Capture the cell that displays the provided text and extract its (X, Y) central coordinate. 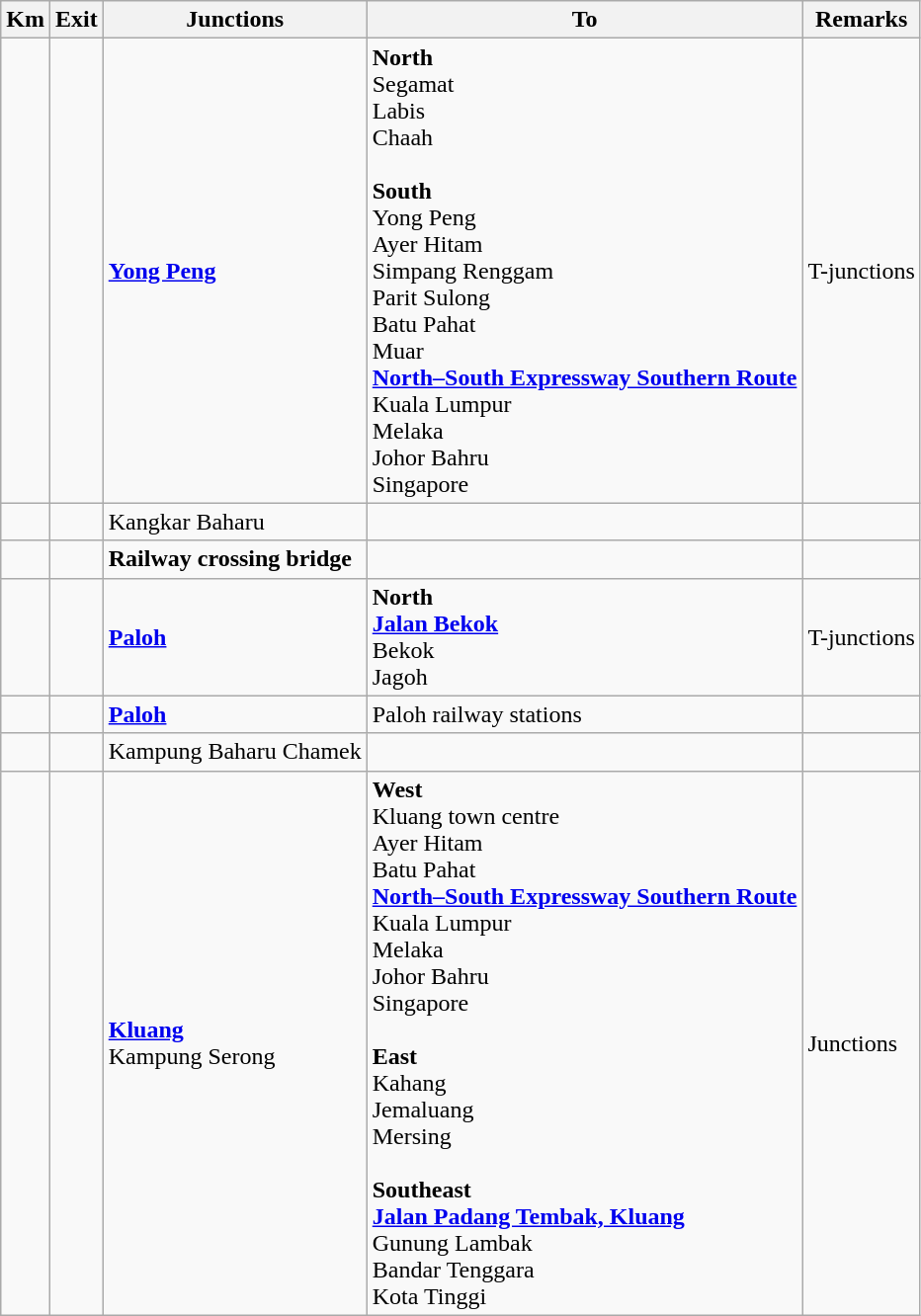
Exit (76, 20)
Kangkar Baharu (235, 522)
Kampung Baharu Chamek (235, 752)
North Jalan BekokBekokJagoh (585, 636)
Remarks (862, 20)
KluangKampung Serong (235, 1043)
Km (26, 20)
Yong Peng (235, 271)
Paloh railway stations (585, 714)
To (585, 20)
Railway crossing bridge (235, 559)
